For the text-containing cell, return its midpoint in [x, y] coordinate format. 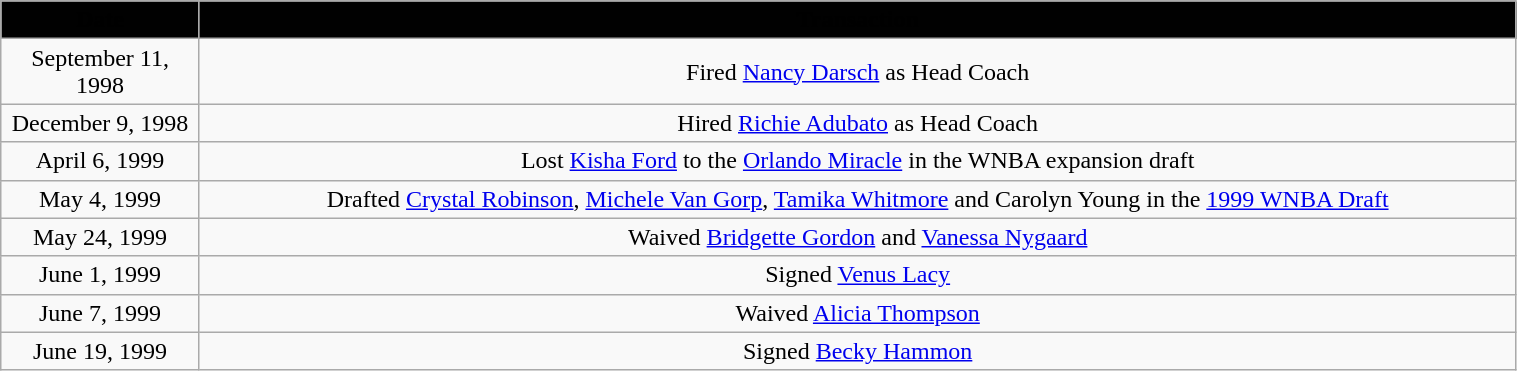
May 24, 1999 [100, 237]
Waived Alicia Thompson [858, 313]
Waived Bridgette Gordon and Vanessa Nygaard [858, 237]
Transaction [858, 20]
April 6, 1999 [100, 161]
Signed Becky Hammon [858, 351]
Lost Kisha Ford to the Orlando Miracle in the WNBA expansion draft [858, 161]
June 19, 1999 [100, 351]
Drafted Crystal Robinson, Michele Van Gorp, Tamika Whitmore and Carolyn Young in the 1999 WNBA Draft [858, 199]
September 11, 1998 [100, 72]
Fired Nancy Darsch as Head Coach [858, 72]
Date [100, 20]
Signed Venus Lacy [858, 275]
May 4, 1999 [100, 199]
June 7, 1999 [100, 313]
Hired Richie Adubato as Head Coach [858, 123]
June 1, 1999 [100, 275]
December 9, 1998 [100, 123]
